Return the [X, Y] coordinate for the center point of the cell that contains the specified text.  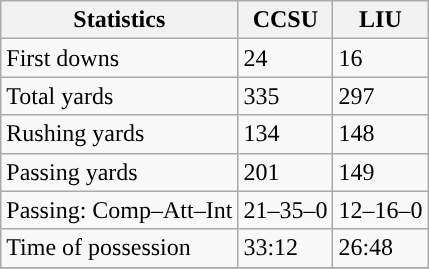
24 [286, 58]
335 [286, 96]
CCSU [286, 20]
LIU [380, 20]
Passing: Comp–Att–Int [120, 210]
Statistics [120, 20]
First downs [120, 58]
Passing yards [120, 172]
12–16–0 [380, 210]
16 [380, 58]
Total yards [120, 96]
26:48 [380, 248]
149 [380, 172]
33:12 [286, 248]
21–35–0 [286, 210]
Time of possession [120, 248]
297 [380, 96]
134 [286, 134]
201 [286, 172]
148 [380, 134]
Rushing yards [120, 134]
